Scan for the cell matching the given text and deliver its [X, Y] coordinate at center. 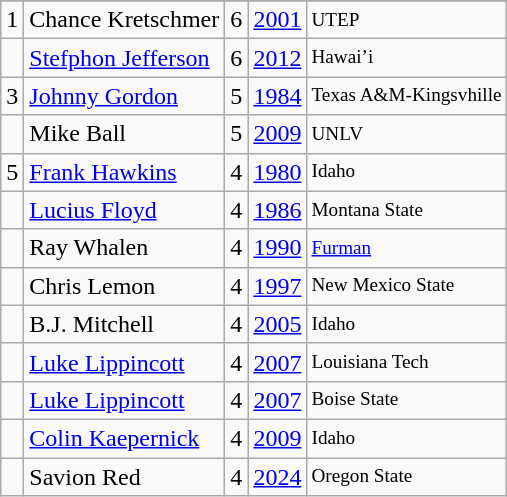
Boise State [406, 400]
Louisiana Tech [406, 362]
Hawai’i [406, 58]
Savion Red [124, 477]
Oregon State [406, 477]
B.J. Mitchell [124, 324]
2001 [278, 20]
1984 [278, 96]
UNLV [406, 134]
2012 [278, 58]
1990 [278, 248]
3 [12, 96]
1997 [278, 286]
Stefphon Jefferson [124, 58]
UTEP [406, 20]
1 [12, 20]
1986 [278, 210]
Ray Whalen [124, 248]
Chris Lemon [124, 286]
Lucius Floyd [124, 210]
2005 [278, 324]
Johnny Gordon [124, 96]
Texas A&M-Kingsvhille [406, 96]
Frank Hawkins [124, 172]
New Mexico State [406, 286]
Colin Kaepernick [124, 438]
Furman [406, 248]
2024 [278, 477]
Chance Kretschmer [124, 20]
Montana State [406, 210]
Mike Ball [124, 134]
1980 [278, 172]
